Search for the cell housing the specified text and yield its [X, Y] center coordinate. 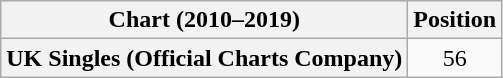
Chart (2010–2019) [204, 20]
Position [455, 20]
UK Singles (Official Charts Company) [204, 58]
56 [455, 58]
